Detect which cell encompasses the target text, then output its (x, y) center coordinate. 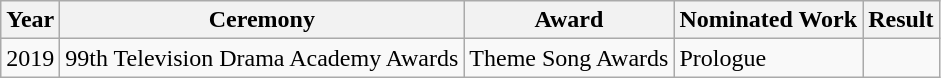
Year (30, 20)
2019 (30, 58)
Nominated Work (768, 20)
Theme Song Awards (569, 58)
Ceremony (262, 20)
99th Television Drama Academy Awards (262, 58)
Result (901, 20)
Prologue (768, 58)
Award (569, 20)
